Capture the cell that displays the provided text and extract its [X, Y] central coordinate. 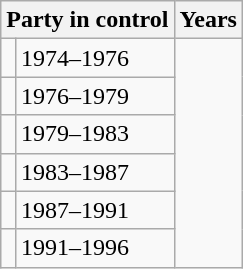
1976–1979 [94, 96]
1983–1987 [94, 172]
1987–1991 [94, 210]
Party in control [88, 20]
Years [208, 20]
1979–1983 [94, 134]
1974–1976 [94, 58]
1991–1996 [94, 248]
